Detect which cell encompasses the target text, then output its (X, Y) center coordinate. 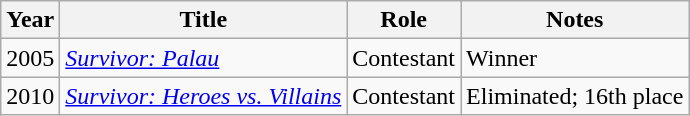
Winner (575, 58)
Notes (575, 20)
Role (404, 20)
Survivor: Palau (204, 58)
Title (204, 20)
Year (30, 20)
Eliminated; 16th place (575, 96)
2005 (30, 58)
Survivor: Heroes vs. Villains (204, 96)
2010 (30, 96)
